Identify which cell holds the provided text, then report its (x, y) central coordinate. 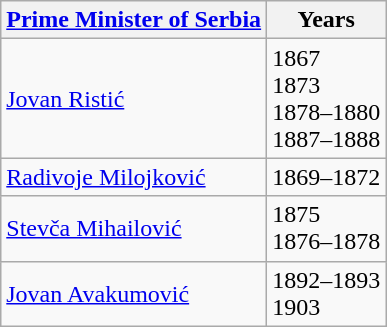
1892–18931903 (326, 294)
Jovan Ristić (134, 98)
Stevča Mihailović (134, 228)
Radivoje Milojković (134, 177)
186718731878–18801887–1888 (326, 98)
1869–1872 (326, 177)
Years (326, 20)
Prime Minister of Serbia (134, 20)
18751876–1878 (326, 228)
Jovan Avakumović (134, 294)
